Scan for the cell matching the given text and deliver its [X, Y] coordinate at center. 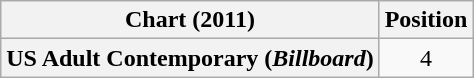
Position [426, 20]
Chart (2011) [190, 20]
US Adult Contemporary (Billboard) [190, 58]
4 [426, 58]
